Determine the (x, y) coordinate at the center of the cell enclosing the given text.  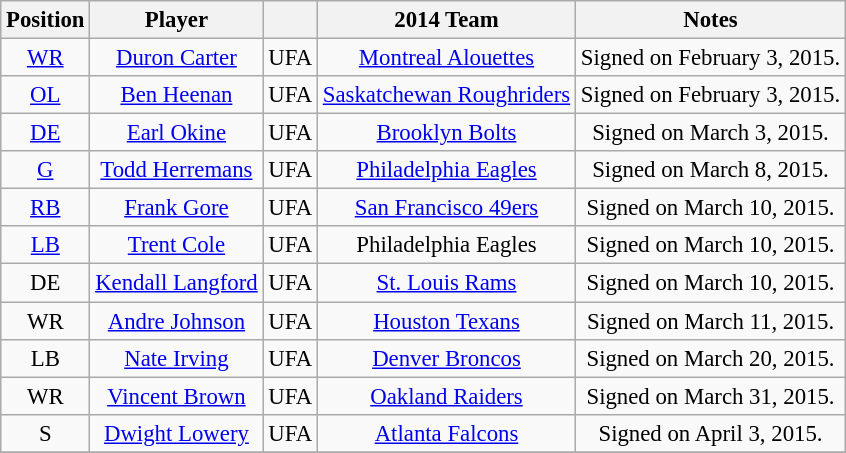
Andre Johnson (176, 321)
Oakland Raiders (447, 396)
2014 Team (447, 20)
S (46, 433)
Position (46, 20)
G (46, 170)
Atlanta Falcons (447, 433)
Houston Texans (447, 321)
Trent Cole (176, 245)
Signed on April 3, 2015. (710, 433)
Montreal Alouettes (447, 58)
Signed on March 11, 2015. (710, 321)
Denver Broncos (447, 358)
San Francisco 49ers (447, 208)
Earl Okine (176, 133)
Nate Irving (176, 358)
Kendall Langford (176, 283)
Saskatchewan Roughriders (447, 95)
Frank Gore (176, 208)
Signed on March 31, 2015. (710, 396)
Notes (710, 20)
Brooklyn Bolts (447, 133)
RB (46, 208)
Vincent Brown (176, 396)
Signed on March 20, 2015. (710, 358)
Dwight Lowery (176, 433)
Ben Heenan (176, 95)
St. Louis Rams (447, 283)
Duron Carter (176, 58)
Signed on March 8, 2015. (710, 170)
Player (176, 20)
Signed on March 3, 2015. (710, 133)
OL (46, 95)
Todd Herremans (176, 170)
